Find where the given text appears and provide that cell's center as (x, y) coordinate. 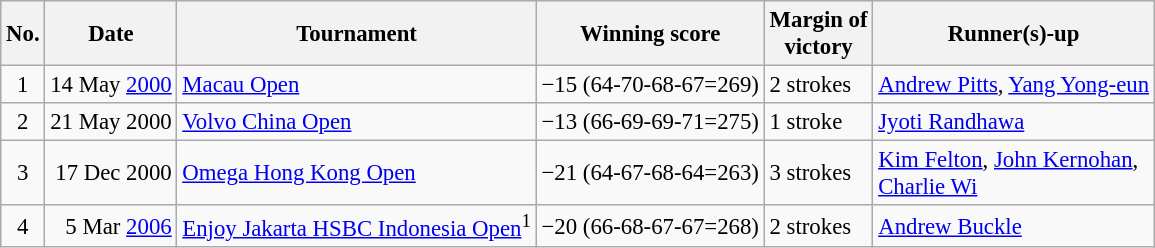
1 stroke (818, 122)
2 (23, 122)
−15 (64-70-68-67=269) (650, 85)
−21 (64-67-68-64=263) (650, 174)
Omega Hong Kong Open (356, 174)
Andrew Pitts, Yang Yong-eun (1014, 85)
3 (23, 174)
1 (23, 85)
Runner(s)-up (1014, 34)
Jyoti Randhawa (1014, 122)
Margin ofvictory (818, 34)
Date (111, 34)
Winning score (650, 34)
Tournament (356, 34)
Kim Felton, John Kernohan, Charlie Wi (1014, 174)
Volvo China Open (356, 122)
Andrew Buckle (1014, 226)
−13 (66-69-69-71=275) (650, 122)
4 (23, 226)
21 May 2000 (111, 122)
14 May 2000 (111, 85)
3 strokes (818, 174)
Macau Open (356, 85)
Enjoy Jakarta HSBC Indonesia Open1 (356, 226)
17 Dec 2000 (111, 174)
No. (23, 34)
5 Mar 2006 (111, 226)
−20 (66-68-67-67=268) (650, 226)
